Extract the [x, y] coordinate from the center of the cell holding the provided text.  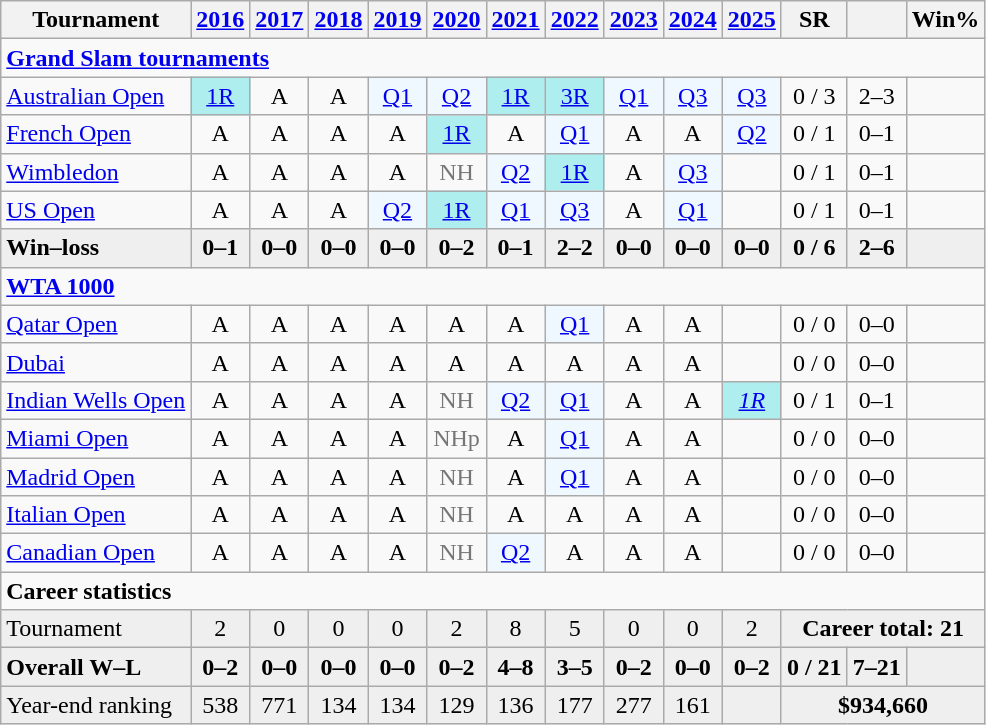
Win–loss [96, 248]
771 [280, 705]
Overall W–L [96, 667]
Canadian Open [96, 553]
NHp [456, 438]
3R [574, 96]
2024 [692, 20]
5 [574, 629]
Career statistics [493, 591]
0 / 3 [814, 96]
2023 [634, 20]
7–21 [876, 667]
Career total: 21 [882, 629]
2016 [220, 20]
129 [456, 705]
Australian Open [96, 96]
$934,660 [882, 705]
Win% [946, 20]
Miami Open [96, 438]
US Open [96, 210]
French Open [96, 134]
Grand Slam tournaments [493, 58]
538 [220, 705]
Qatar Open [96, 324]
Dubai [96, 362]
2025 [752, 20]
3–5 [574, 667]
161 [692, 705]
WTA 1000 [493, 286]
2–3 [876, 96]
177 [574, 705]
Year-end ranking [96, 705]
0 / 21 [814, 667]
2–6 [876, 248]
277 [634, 705]
Italian Open [96, 515]
2020 [456, 20]
Wimbledon [96, 172]
2019 [398, 20]
2021 [516, 20]
SR [814, 20]
136 [516, 705]
2018 [338, 20]
0 / 6 [814, 248]
Indian Wells Open [96, 400]
2017 [280, 20]
2–2 [574, 248]
4–8 [516, 667]
2022 [574, 20]
Madrid Open [96, 477]
8 [516, 629]
